Determine the [X, Y] coordinate at the center of the cell enclosing the given text.  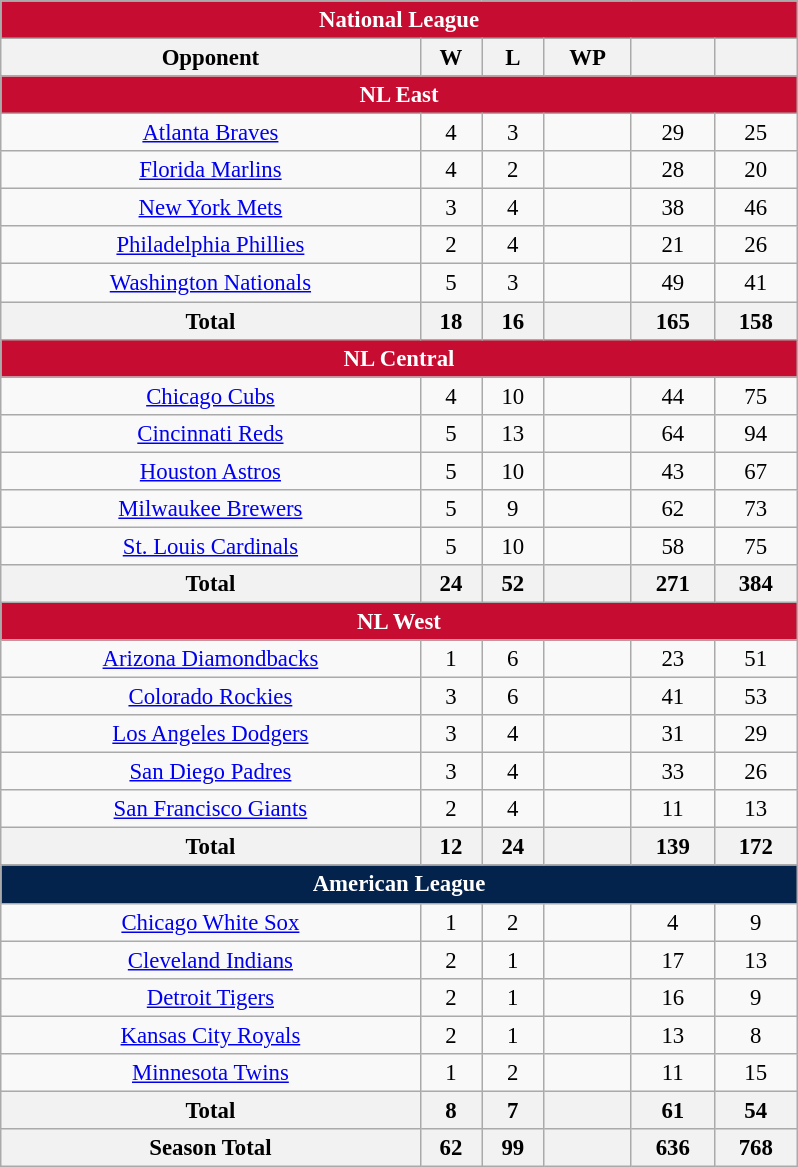
Chicago Cubs [210, 396]
43 [672, 471]
Season Total [210, 1148]
17 [672, 960]
18 [451, 321]
WP [588, 57]
58 [672, 546]
73 [756, 508]
Detroit Tigers [210, 997]
67 [756, 471]
7 [513, 1110]
Arizona Diamondbacks [210, 659]
NL West [399, 621]
Milwaukee Brewers [210, 508]
94 [756, 433]
Philadelphia Phillies [210, 245]
National League [399, 20]
271 [672, 584]
23 [672, 659]
Los Angeles Dodgers [210, 734]
52 [513, 584]
12 [451, 847]
54 [756, 1110]
636 [672, 1148]
Kansas City Royals [210, 1035]
San Diego Padres [210, 772]
158 [756, 321]
W [451, 57]
384 [756, 584]
Cleveland Indians [210, 960]
49 [672, 283]
Chicago White Sox [210, 922]
New York Mets [210, 208]
44 [672, 396]
Atlanta Braves [210, 133]
31 [672, 734]
San Francisco Giants [210, 809]
Cincinnati Reds [210, 433]
St. Louis Cardinals [210, 546]
L [513, 57]
NL Central [399, 358]
99 [513, 1148]
53 [756, 696]
15 [756, 1072]
Colorado Rockies [210, 696]
165 [672, 321]
Florida Marlins [210, 170]
139 [672, 847]
American League [399, 884]
172 [756, 847]
33 [672, 772]
46 [756, 208]
Opponent [210, 57]
64 [672, 433]
Minnesota Twins [210, 1072]
768 [756, 1148]
38 [672, 208]
21 [672, 245]
61 [672, 1110]
20 [756, 170]
Houston Astros [210, 471]
51 [756, 659]
NL East [399, 95]
25 [756, 133]
28 [672, 170]
Washington Nationals [210, 283]
